From the cell containing the given text, extract its center point as [x, y] coordinate. 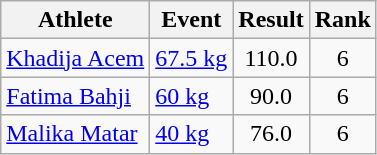
Khadija Acem [76, 58]
Rank [342, 20]
40 kg [192, 134]
76.0 [271, 134]
67.5 kg [192, 58]
Fatima Bahji [76, 96]
Athlete [76, 20]
Event [192, 20]
110.0 [271, 58]
60 kg [192, 96]
Result [271, 20]
Malika Matar [76, 134]
90.0 [271, 96]
